Capture the cell that displays the provided text and extract its [X, Y] central coordinate. 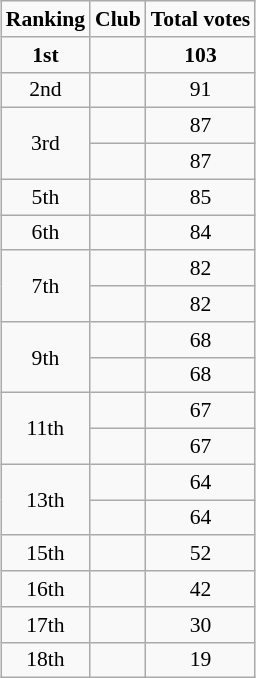
42 [200, 589]
7th [46, 286]
9th [46, 358]
11th [46, 428]
Total votes [200, 19]
18th [46, 660]
52 [200, 554]
2nd [46, 90]
13th [46, 500]
1st [46, 55]
3rd [46, 144]
5th [46, 197]
103 [200, 55]
84 [200, 233]
85 [200, 197]
Club [118, 19]
6th [46, 233]
15th [46, 554]
Ranking [46, 19]
30 [200, 625]
16th [46, 589]
17th [46, 625]
19 [200, 660]
91 [200, 90]
